From the cell containing the given text, extract its center point as [X, Y] coordinate. 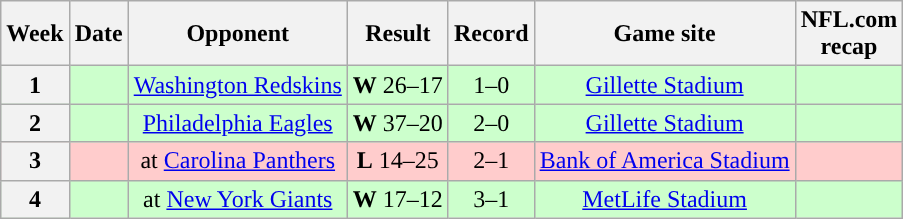
2–1 [491, 161]
at Carolina Panthers [238, 161]
MetLife Stadium [664, 199]
2–0 [491, 123]
at New York Giants [238, 199]
Washington Redskins [238, 85]
1 [35, 85]
Date [98, 34]
3 [35, 161]
4 [35, 199]
Game site [664, 34]
Record [491, 34]
L 14–25 [398, 161]
W 26–17 [398, 85]
1–0 [491, 85]
Opponent [238, 34]
Result [398, 34]
Week [35, 34]
W 37–20 [398, 123]
Bank of America Stadium [664, 161]
W 17–12 [398, 199]
NFL.comrecap [849, 34]
Philadelphia Eagles [238, 123]
3–1 [491, 199]
2 [35, 123]
